Return [x, y] of the center of cell containing provided text 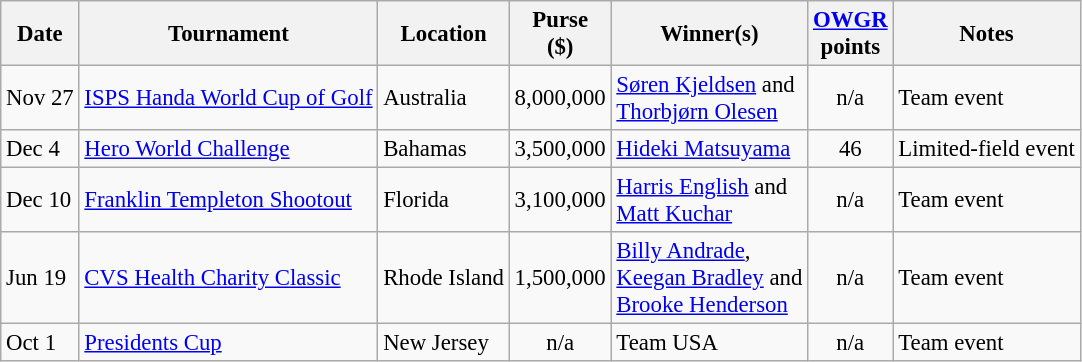
Nov 27 [40, 98]
Hero World Challenge [228, 149]
Tournament [228, 34]
Rhode Island [444, 278]
Team USA [710, 343]
Oct 1 [40, 343]
Dec 4 [40, 149]
Limited-field event [986, 149]
Billy Andrade, Keegan Bradley and Brooke Henderson [710, 278]
8,000,000 [560, 98]
Søren Kjeldsen and Thorbjørn Olesen [710, 98]
CVS Health Charity Classic [228, 278]
OWGRpoints [850, 34]
Notes [986, 34]
ISPS Handa World Cup of Golf [228, 98]
Jun 19 [40, 278]
46 [850, 149]
Dec 10 [40, 200]
New Jersey [444, 343]
Australia [444, 98]
Location [444, 34]
Presidents Cup [228, 343]
Winner(s) [710, 34]
3,500,000 [560, 149]
1,500,000 [560, 278]
3,100,000 [560, 200]
Franklin Templeton Shootout [228, 200]
Purse($) [560, 34]
Harris English and Matt Kuchar [710, 200]
Florida [444, 200]
Hideki Matsuyama [710, 149]
Date [40, 34]
Bahamas [444, 149]
